Capture the cell that displays the provided text and extract its (X, Y) central coordinate. 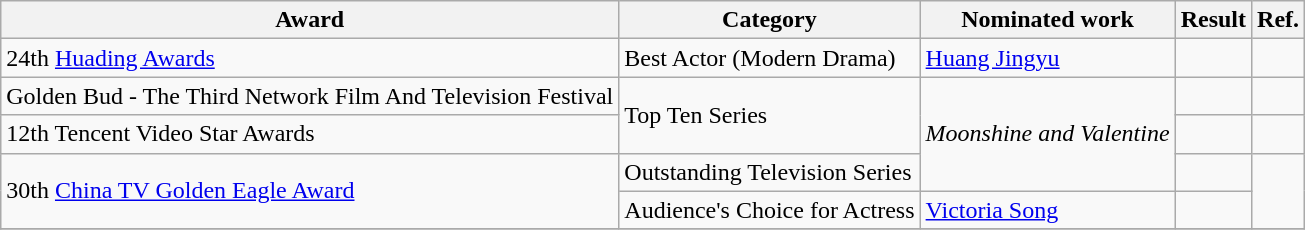
Nominated work (1048, 20)
24th Huading Awards (310, 58)
Moonshine and Valentine (1048, 134)
Golden Bud - The Third Network Film And Television Festival (310, 96)
Ref. (1278, 20)
Result (1213, 20)
12th Tencent Video Star Awards (310, 134)
Victoria Song (1048, 210)
Audience's Choice for Actress (770, 210)
Outstanding Television Series (770, 172)
Award (310, 20)
Category (770, 20)
Huang Jingyu (1048, 58)
30th China TV Golden Eagle Award (310, 191)
Top Ten Series (770, 115)
Best Actor (Modern Drama) (770, 58)
